Provide the (X, Y) coordinate of the cell's center where the given text is located.  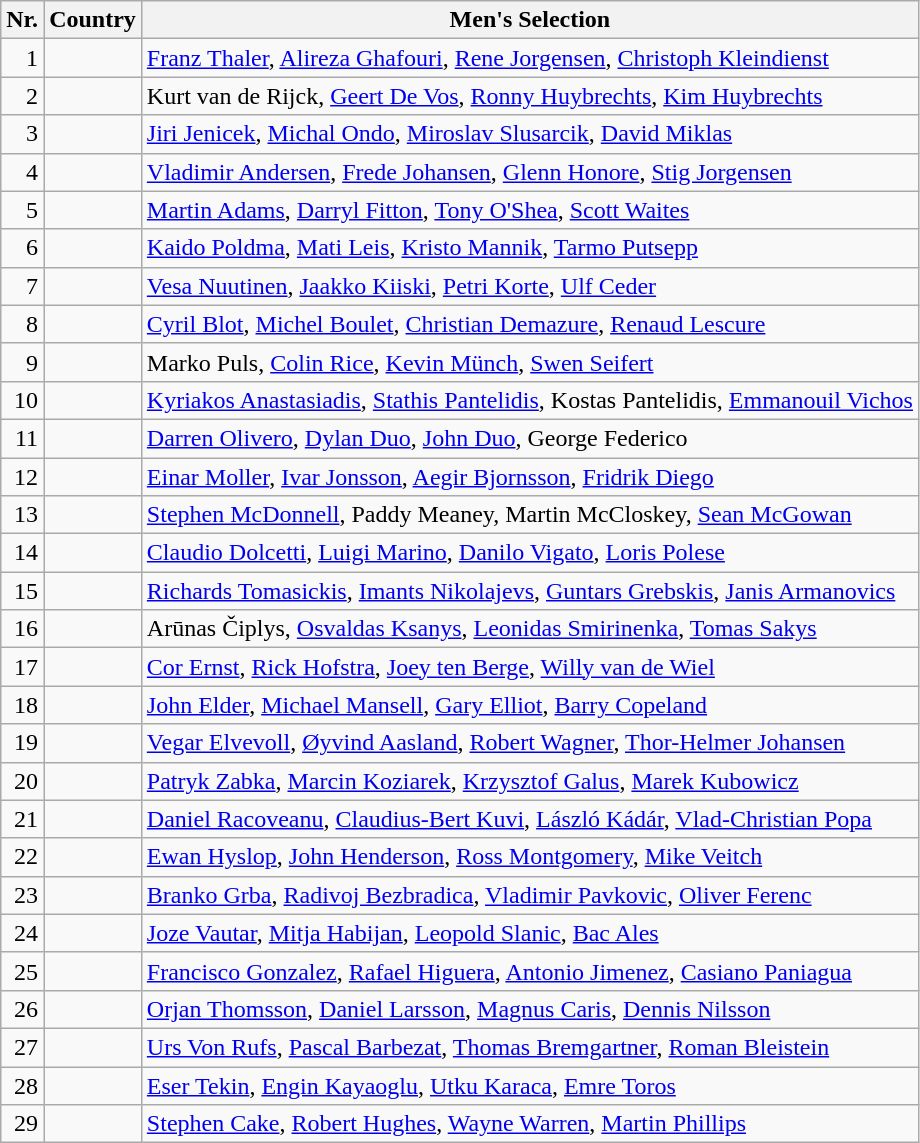
19 (22, 743)
6 (22, 248)
Patryk Zabka, Marcin Koziarek, Krzysztof Galus, Marek Kubowicz (530, 781)
9 (22, 362)
Vladimir Andersen, Frede Johansen, Glenn Honore, Stig Jorgensen (530, 172)
7 (22, 286)
20 (22, 781)
Daniel Racoveanu, Claudius-Bert Kuvi, László Kádár, Vlad-Christian Popa (530, 819)
Kyriakos Anastasiadis, Stathis Pantelidis, Kostas Pantelidis, Emmanouil Vichos (530, 400)
Arūnas Čiplys, Osvaldas Ksanys, Leonidas Smirinenka, Tomas Sakys (530, 629)
Stephen Cake, Robert Hughes, Wayne Warren, Martin Phillips (530, 1124)
12 (22, 477)
Men's Selection (530, 20)
Orjan Thomsson, Daniel Larsson, Magnus Caris, Dennis Nilsson (530, 1009)
17 (22, 667)
Einar Moller, Ivar Jonsson, Aegir Bjornsson, Fridrik Diego (530, 477)
Cor Ernst, Rick Hofstra, Joey ten Berge, Willy van de Wiel (530, 667)
26 (22, 1009)
10 (22, 400)
Urs Von Rufs, Pascal Barbezat, Thomas Bremgartner, Roman Bleistein (530, 1047)
Joze Vautar, Mitja Habijan, Leopold Slanic, Bac Ales (530, 933)
25 (22, 971)
Ewan Hyslop, John Henderson, Ross Montgomery, Mike Veitch (530, 857)
John Elder, Michael Mansell, Gary Elliot, Barry Copeland (530, 705)
1 (22, 58)
Marko Puls, Colin Rice, Kevin Münch, Swen Seifert (530, 362)
Kaido Poldma, Mati Leis, Kristo Mannik, Tarmo Putsepp (530, 248)
8 (22, 324)
29 (22, 1124)
15 (22, 591)
Claudio Dolcetti, Luigi Marino, Danilo Vigato, Loris Polese (530, 553)
23 (22, 895)
28 (22, 1085)
14 (22, 553)
11 (22, 438)
Martin Adams, Darryl Fitton, Tony O'Shea, Scott Waites (530, 210)
2 (22, 96)
Kurt van de Rijck, Geert De Vos, Ronny Huybrechts, Kim Huybrechts (530, 96)
Nr. (22, 20)
Eser Tekin, Engin Kayaoglu, Utku Karaca, Emre Toros (530, 1085)
Franz Thaler, Alireza Ghafouri, Rene Jorgensen, Christoph Kleindienst (530, 58)
4 (22, 172)
3 (22, 134)
Francisco Gonzalez, Rafael Higuera, Antonio Jimenez, Casiano Paniagua (530, 971)
22 (22, 857)
Jiri Jenicek, Michal Ondo, Miroslav Slusarcik, David Miklas (530, 134)
5 (22, 210)
Vegar Elvevoll, Øyvind Aasland, Robert Wagner, Thor-Helmer Johansen (530, 743)
Cyril Blot, Michel Boulet, Christian Demazure, Renaud Lescure (530, 324)
Vesa Nuutinen, Jaakko Kiiski, Petri Korte, Ulf Ceder (530, 286)
Richards Tomasickis, Imants Nikolajevs, Guntars Grebskis, Janis Armanovics (530, 591)
21 (22, 819)
Country (93, 20)
13 (22, 515)
16 (22, 629)
Stephen McDonnell, Paddy Meaney, Martin McCloskey, Sean McGowan (530, 515)
18 (22, 705)
Branko Grba, Radivoj Bezbradica, Vladimir Pavkovic, Oliver Ferenc (530, 895)
Darren Olivero, Dylan Duo, John Duo, George Federico (530, 438)
27 (22, 1047)
24 (22, 933)
